Detect which cell encompasses the target text, then output its (X, Y) center coordinate. 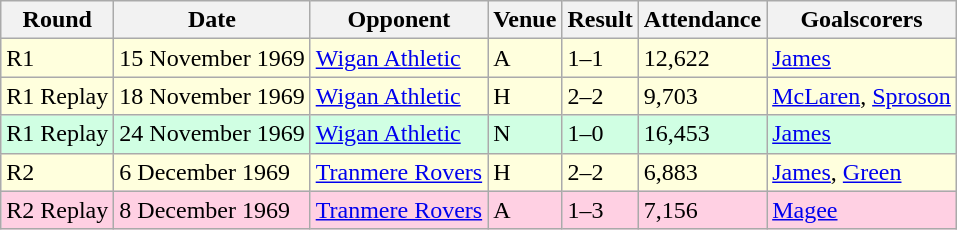
Goalscorers (862, 20)
1–1 (600, 58)
N (525, 134)
1–0 (600, 134)
Date (212, 20)
7,156 (702, 210)
12,622 (702, 58)
James, Green (862, 172)
9,703 (702, 96)
6 December 1969 (212, 172)
Magee (862, 210)
R2 (58, 172)
Round (58, 20)
1–3 (600, 210)
16,453 (702, 134)
Opponent (398, 20)
McLaren, Sproson (862, 96)
Result (600, 20)
R1 (58, 58)
15 November 1969 (212, 58)
8 December 1969 (212, 210)
Venue (525, 20)
24 November 1969 (212, 134)
6,883 (702, 172)
R2 Replay (58, 210)
Attendance (702, 20)
18 November 1969 (212, 96)
